Return (x, y) of the center of cell containing provided text 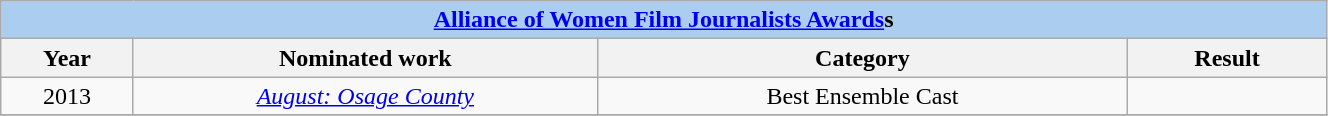
Category (862, 58)
Alliance of Women Film Journalists Awardss (664, 20)
August: Osage County (365, 96)
Best Ensemble Cast (862, 96)
2013 (68, 96)
Year (68, 58)
Result (1228, 58)
Nominated work (365, 58)
